For the text-containing cell, return its midpoint in [x, y] coordinate format. 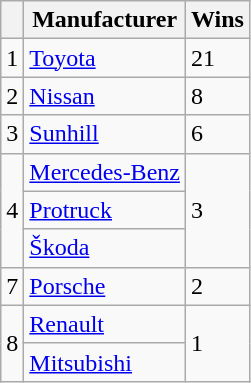
7 [12, 286]
6 [217, 134]
Manufacturer [105, 20]
21 [217, 58]
Mitsubishi [105, 362]
Mercedes-Benz [105, 172]
Škoda [105, 248]
Protruck [105, 210]
Renault [105, 324]
Nissan [105, 96]
Porsche [105, 286]
4 [12, 210]
Wins [217, 20]
Toyota [105, 58]
Sunhill [105, 134]
